Pinpoint the cell where the given text exists, returning its [X, Y] midpoint coordinate. 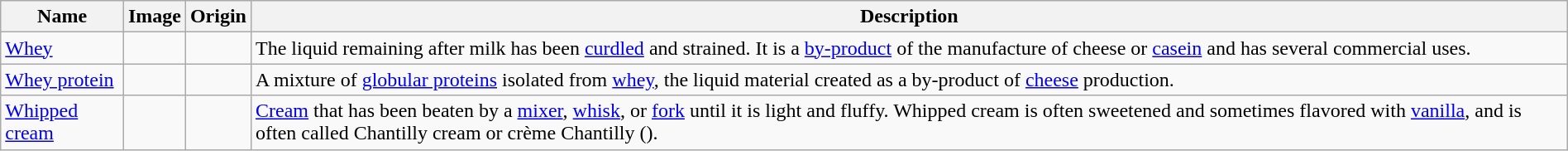
A mixture of globular proteins isolated from whey, the liquid material created as a by-product of cheese production. [909, 80]
Origin [218, 17]
Image [154, 17]
Name [63, 17]
Description [909, 17]
Whipped cream [63, 123]
Whey protein [63, 80]
Whey [63, 48]
